Scan for the cell matching the given text and deliver its (x, y) coordinate at center. 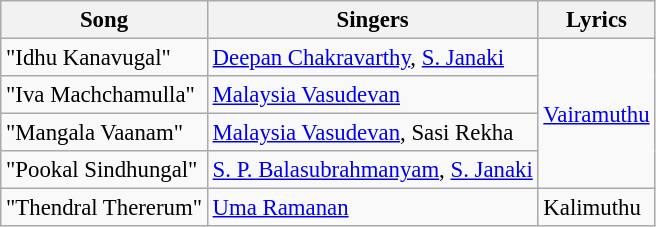
Uma Ramanan (372, 208)
Deepan Chakravarthy, S. Janaki (372, 58)
Malaysia Vasudevan (372, 95)
Lyrics (596, 20)
"Pookal Sindhungal" (104, 170)
Song (104, 20)
Singers (372, 20)
"Thendral Thererum" (104, 208)
"Mangala Vaanam" (104, 133)
"Iva Machchamulla" (104, 95)
"Idhu Kanavugal" (104, 58)
S. P. Balasubrahmanyam, S. Janaki (372, 170)
Vairamuthu (596, 114)
Kalimuthu (596, 208)
Malaysia Vasudevan, Sasi Rekha (372, 133)
